For the text-containing cell, return its midpoint in (x, y) coordinate format. 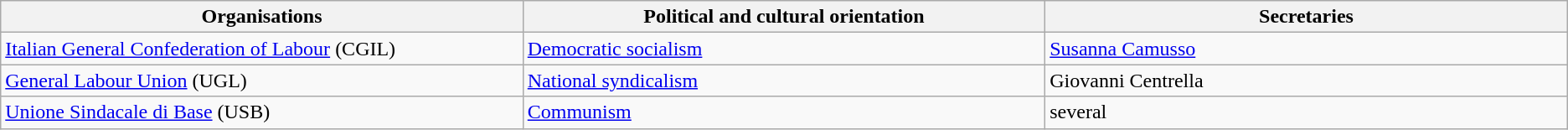
General Labour Union (UGL) (261, 81)
several (1307, 112)
Giovanni Centrella (1307, 81)
Italian General Confederation of Labour (CGIL) (261, 49)
Communism (784, 112)
Political and cultural orientation (784, 17)
Secretaries (1307, 17)
Democratic socialism (784, 49)
National syndicalism (784, 81)
Unione Sindacale di Base (USB) (261, 112)
Organisations (261, 17)
Susanna Camusso (1307, 49)
